Output the (X, Y) coordinate of the center of the cell containing the given text.  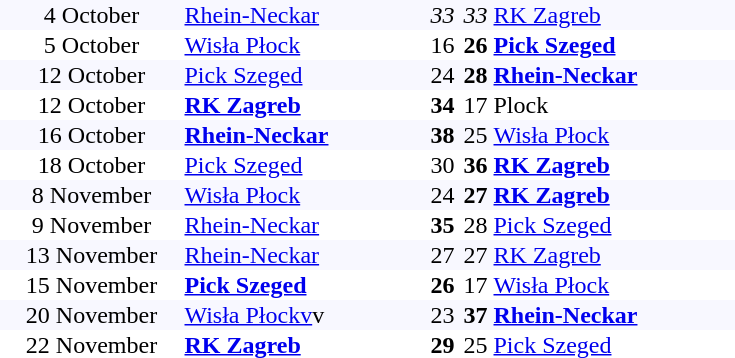
20 November (92, 315)
9 November (92, 225)
8 November (92, 195)
13 November (92, 255)
Plock (614, 105)
15 November (92, 285)
37 (476, 315)
5 October (92, 45)
23 (442, 315)
35 (442, 225)
34 (442, 105)
18 October (92, 165)
30 (442, 165)
4 October (92, 15)
36 (476, 165)
16 October (92, 135)
38 (442, 135)
25 (476, 135)
16 (442, 45)
Wisła Płockvv (304, 315)
